Provide the [x, y] coordinate of the cell's center where the given text is located.  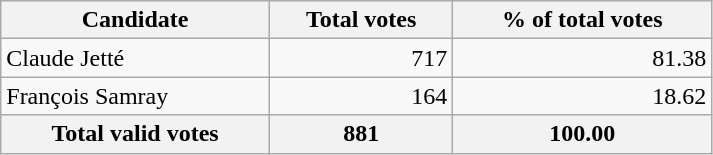
881 [360, 134]
81.38 [582, 58]
Total votes [360, 20]
164 [360, 96]
Total valid votes [136, 134]
717 [360, 58]
18.62 [582, 96]
Candidate [136, 20]
% of total votes [582, 20]
François Samray [136, 96]
Claude Jetté [136, 58]
100.00 [582, 134]
